Capture the cell that displays the provided text and extract its (x, y) central coordinate. 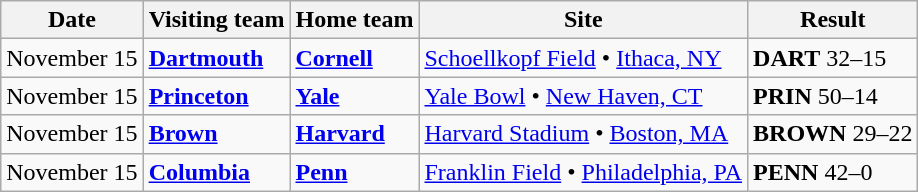
PRIN 50–14 (833, 96)
Harvard Stadium • Boston, MA (584, 134)
DART 32–15 (833, 58)
BROWN 29–22 (833, 134)
PENN 42–0 (833, 172)
Date (72, 20)
Visiting team (216, 20)
Penn (354, 172)
Franklin Field • Philadelphia, PA (584, 172)
Cornell (354, 58)
Result (833, 20)
Dartmouth (216, 58)
Brown (216, 134)
Home team (354, 20)
Schoellkopf Field • Ithaca, NY (584, 58)
Columbia (216, 172)
Princeton (216, 96)
Yale (354, 96)
Site (584, 20)
Yale Bowl • New Haven, CT (584, 96)
Harvard (354, 134)
